Identify which cell holds the provided text, then report its [X, Y] central coordinate. 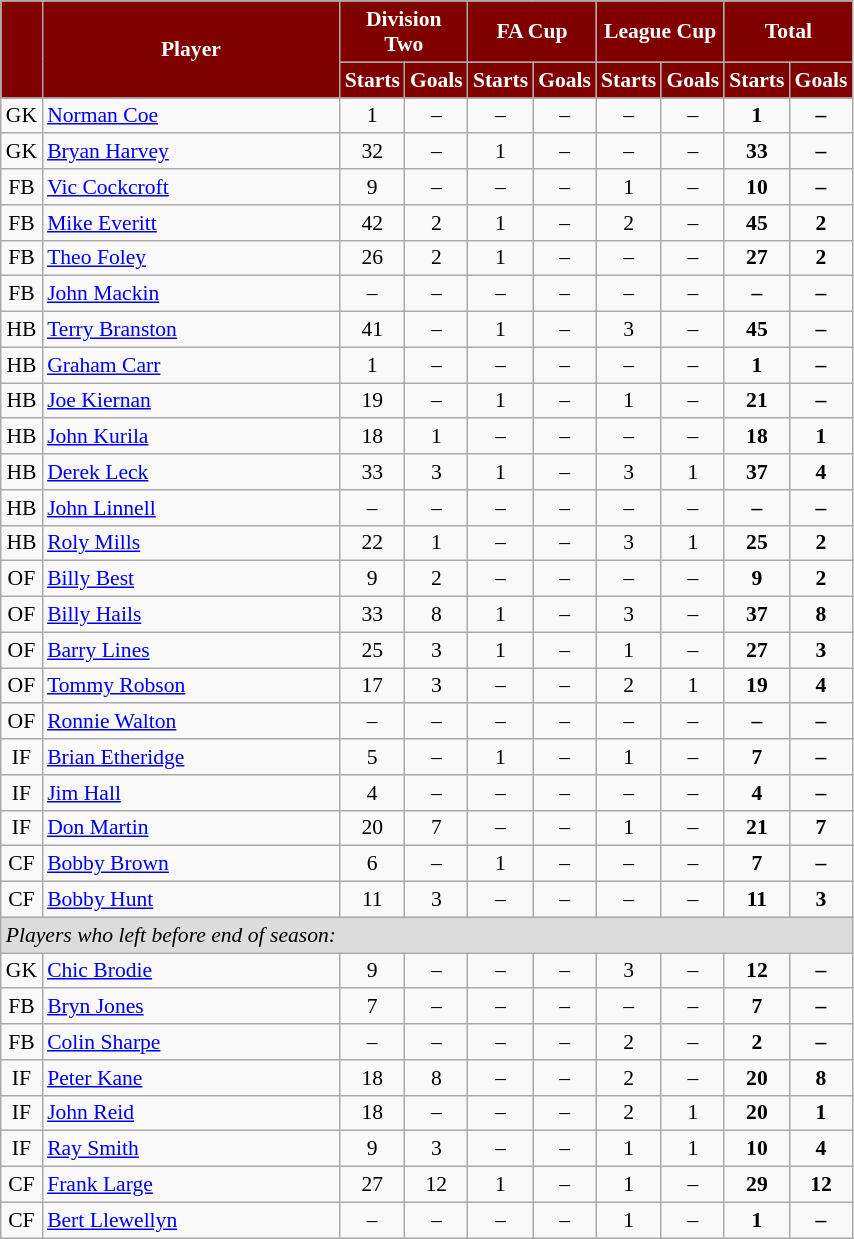
Don Martin [191, 828]
Billy Hails [191, 615]
Ray Smith [191, 1149]
41 [372, 330]
Bryan Harvey [191, 152]
Theo Foley [191, 258]
Peter Kane [191, 1078]
Chic Brodie [191, 971]
Frank Large [191, 1185]
Jim Hall [191, 793]
Bobby Brown [191, 864]
Tommy Robson [191, 686]
Player [191, 50]
42 [372, 223]
Bert Llewellyn [191, 1220]
Vic Cockcroft [191, 187]
Billy Best [191, 579]
Bobby Hunt [191, 900]
League Cup [660, 32]
22 [372, 543]
Barry Lines [191, 650]
FA Cup [532, 32]
John Reid [191, 1113]
Players who left before end of season: [427, 935]
Bryn Jones [191, 1007]
Colin Sharpe [191, 1042]
Mike Everitt [191, 223]
Division Two [404, 32]
17 [372, 686]
John Mackin [191, 294]
Total [788, 32]
Brian Etheridge [191, 757]
Ronnie Walton [191, 722]
6 [372, 864]
John Linnell [191, 508]
26 [372, 258]
John Kurila [191, 437]
Norman Coe [191, 116]
5 [372, 757]
Graham Carr [191, 365]
Joe Kiernan [191, 401]
Terry Branston [191, 330]
29 [756, 1185]
32 [372, 152]
Derek Leck [191, 472]
Roly Mills [191, 543]
